Find where the given text appears and provide that cell's center as [x, y] coordinate. 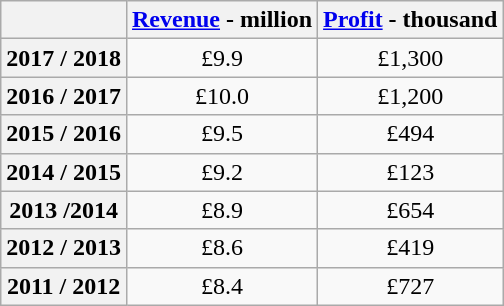
2015 / 2016 [64, 134]
£9.5 [222, 134]
2011 / 2012 [64, 286]
Profit - thousand [410, 20]
£654 [410, 210]
2016 / 2017 [64, 96]
£8.9 [222, 210]
£419 [410, 248]
£9.9 [222, 58]
£1,300 [410, 58]
Revenue - million [222, 20]
£1,200 [410, 96]
£494 [410, 134]
2017 / 2018 [64, 58]
£8.4 [222, 286]
£8.6 [222, 248]
2013 /2014 [64, 210]
2014 / 2015 [64, 172]
£10.0 [222, 96]
£727 [410, 286]
2012 / 2013 [64, 248]
£9.2 [222, 172]
£123 [410, 172]
